Return (x, y) of the center of cell containing provided text 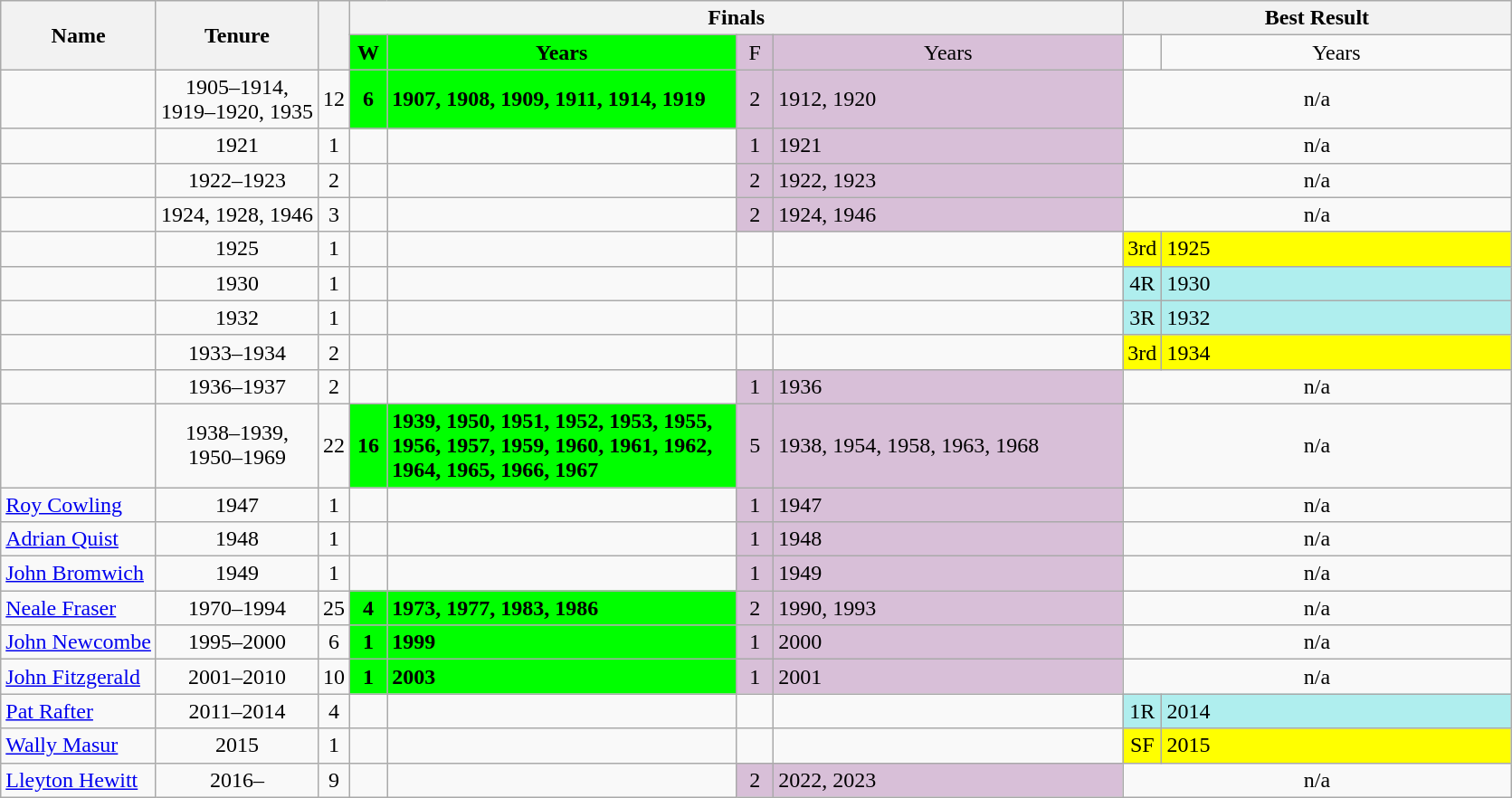
1936 (948, 386)
3 (335, 214)
2011–2014 (237, 711)
2000 (948, 642)
10 (335, 677)
SF (1142, 746)
1938–1939, 1950–1969 (237, 445)
1922, 1923 (948, 180)
1R (1142, 711)
2014 (1336, 711)
2022, 2023 (948, 780)
W (369, 52)
25 (335, 608)
Adrian Quist (79, 539)
1924, 1946 (948, 214)
2016– (237, 780)
John Newcombe (79, 642)
1938, 1954, 1958, 1963, 1968 (948, 445)
1995–2000 (237, 642)
Finals (737, 18)
2003 (562, 677)
Roy Cowling (79, 504)
John Fitzgerald (79, 677)
12 (335, 100)
Pat Rafter (79, 711)
22 (335, 445)
1939, 1950, 1951, 1952, 1953, 1955, 1956, 1957, 1959, 1960, 1961, 1962, 1964, 1965, 1966, 1967 (562, 445)
1905–1914, 1919–1920, 1935 (237, 100)
1999 (562, 642)
1970–1994 (237, 608)
1922–1923 (237, 180)
Neale Fraser (79, 608)
5 (755, 445)
F (755, 52)
1907, 1908, 1909, 1911, 1914, 1919 (562, 100)
2001–2010 (237, 677)
Wally Masur (79, 746)
4R (1142, 283)
1912, 1920 (948, 100)
1973, 1977, 1983, 1986 (562, 608)
16 (369, 445)
Name (79, 35)
9 (335, 780)
Best Result (1317, 18)
1934 (1336, 352)
2001 (948, 677)
John Bromwich (79, 574)
Lleyton Hewitt (79, 780)
Tenure (237, 35)
1990, 1993 (948, 608)
1936–1937 (237, 386)
1933–1934 (237, 352)
3R (1142, 318)
1924, 1928, 1946 (237, 214)
